Capture the cell that displays the provided text and extract its [x, y] central coordinate. 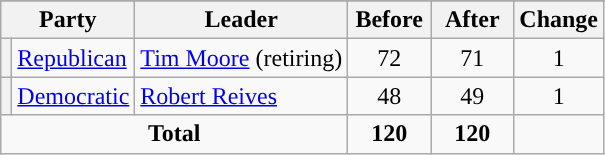
Leader [242, 20]
49 [472, 96]
Robert Reives [242, 96]
Republican [74, 58]
Party [68, 20]
Total [174, 134]
48 [390, 96]
72 [390, 58]
71 [472, 58]
Democratic [74, 96]
Before [390, 20]
Tim Moore (retiring) [242, 58]
After [472, 20]
Change [559, 20]
